Return [X, Y] of the center of cell containing provided text 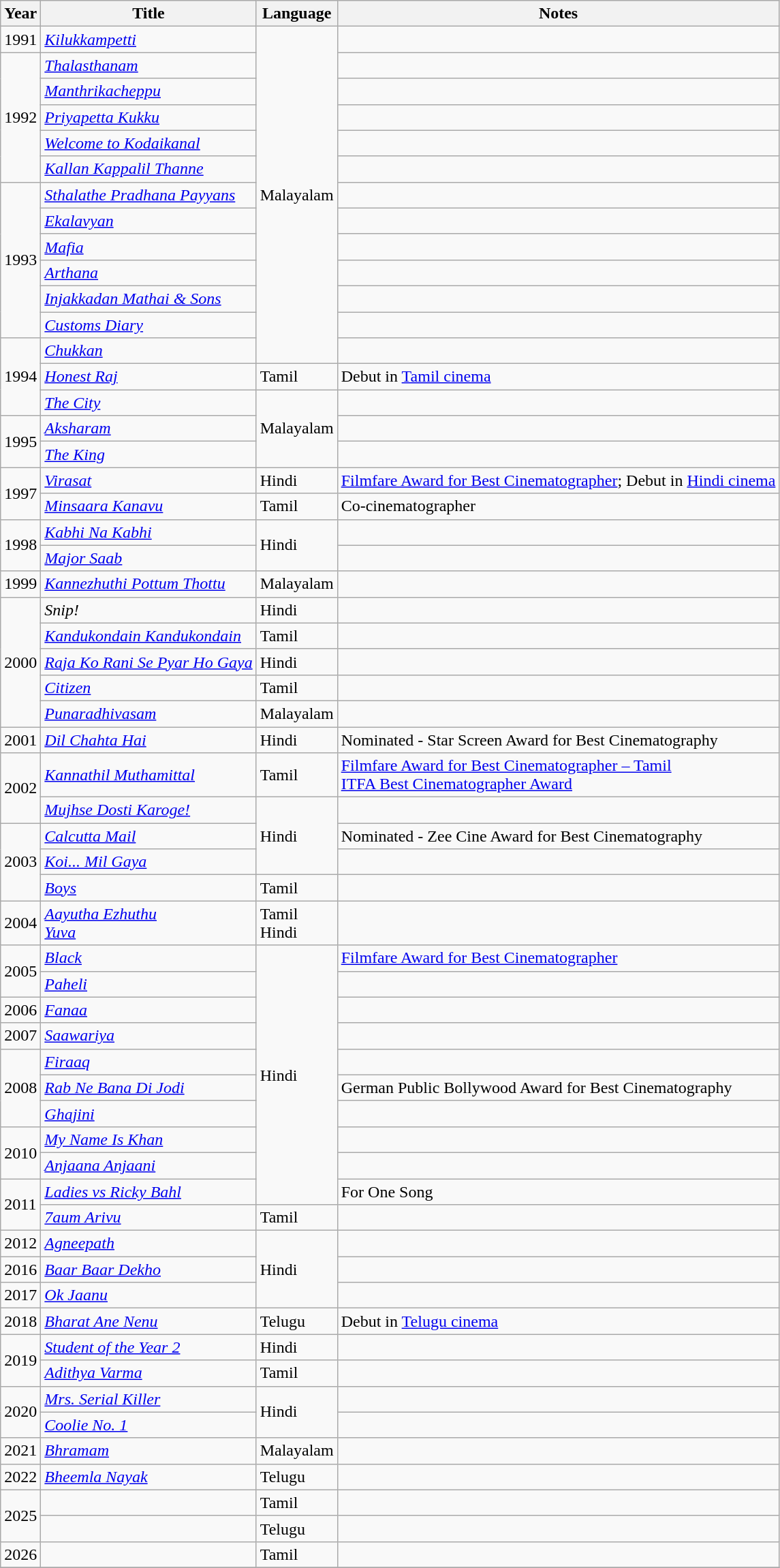
Kabhi Na Kabhi [149, 532]
Priyapetta Kukku [149, 117]
Aayutha EzhuthuYuva [149, 923]
Honest Raj [149, 377]
Baar Baar Dekho [149, 1270]
2004 [20, 923]
German Public Bollywood Award for Best Cinematography [559, 1088]
Mrs. Serial Killer [149, 1399]
1997 [20, 493]
2017 [20, 1295]
Mujhse Dosti Karoge! [149, 810]
Minsaara Kanavu [149, 506]
7aum Arivu [149, 1218]
Ok Jaanu [149, 1295]
Filmfare Award for Best Cinematographer [559, 958]
Language [297, 14]
Welcome to Kodaikanal [149, 143]
2002 [20, 788]
Snip! [149, 610]
2005 [20, 971]
1994 [20, 377]
2021 [20, 1451]
2019 [20, 1360]
Koi... Mil Gaya [149, 862]
Sthalathe Pradhana Payyans [149, 195]
Adithya Varma [149, 1373]
Thalasthanam [149, 65]
Filmfare Award for Best Cinematographer; Debut in Hindi cinema [559, 480]
The City [149, 403]
Major Saab [149, 558]
1991 [20, 40]
Manthrikacheppu [149, 91]
Firaaq [149, 1062]
2022 [20, 1477]
My Name Is Khan [149, 1139]
Raja Ko Rani Se Pyar Ho Gaya [149, 662]
2010 [20, 1152]
Notes [559, 14]
Black [149, 958]
2008 [20, 1088]
Customs Diary [149, 325]
Ladies vs Ricky Bahl [149, 1192]
Nominated - Star Screen Award for Best Cinematography [559, 739]
Kallan Kappalil Thanne [149, 169]
Anjaana Anjaani [149, 1165]
1995 [20, 442]
Dil Chahta Hai [149, 739]
2007 [20, 1036]
Boys [149, 888]
Student of the Year 2 [149, 1347]
Paheli [149, 984]
Injakkadan Mathai & Sons [149, 298]
2012 [20, 1244]
1993 [20, 260]
2016 [20, 1270]
Nominated - Zee Cine Award for Best Cinematography [559, 836]
2025 [20, 1516]
Kilukkampetti [149, 40]
2000 [20, 662]
Kannathil Muthamittal [149, 775]
2026 [20, 1554]
Debut in Tamil cinema [559, 377]
Agneepath [149, 1244]
Arthana [149, 273]
Ghajini [149, 1113]
Kannezhuthi Pottum Thottu [149, 584]
2006 [20, 1010]
Virasat [149, 480]
Punaradhivasam [149, 713]
2003 [20, 862]
Calcutta Mail [149, 836]
Title [149, 14]
The King [149, 455]
Chukkan [149, 351]
Aksharam [149, 429]
Saawariya [149, 1036]
For One Song [559, 1192]
Bharat Ane Nenu [149, 1321]
Ekalavyan [149, 221]
Bhramam [149, 1451]
Year [20, 14]
2001 [20, 739]
TamilHindi [297, 923]
Rab Ne Bana Di Jodi [149, 1088]
Coolie No. 1 [149, 1425]
1998 [20, 545]
Kandukondain Kandukondain [149, 636]
Filmfare Award for Best Cinematographer – TamilITFA Best Cinematographer Award [559, 775]
Bheemla Nayak [149, 1477]
2011 [20, 1205]
2018 [20, 1321]
1992 [20, 117]
1999 [20, 584]
Fanaa [149, 1010]
Mafia [149, 247]
Co-cinematographer [559, 506]
Debut in Telugu cinema [559, 1321]
Citizen [149, 688]
2020 [20, 1412]
